Output the (x, y) coordinate of the center of the cell containing the given text.  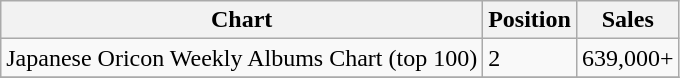
Chart (242, 20)
639,000+ (628, 58)
Sales (628, 20)
Japanese Oricon Weekly Albums Chart (top 100) (242, 58)
Position (530, 20)
2 (530, 58)
